Identify which cell holds the provided text, then report its (x, y) central coordinate. 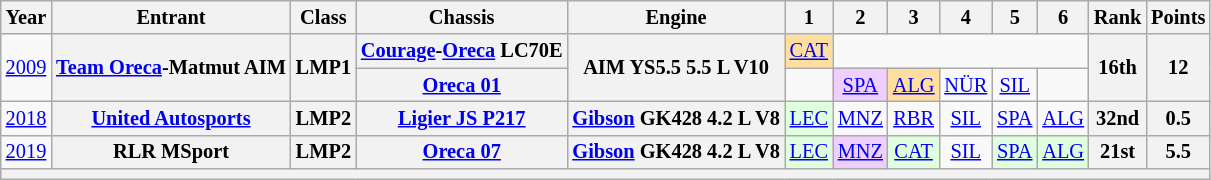
1 (809, 17)
Year (26, 17)
Courage-Oreca LC70E (462, 51)
Ligier JS P217 (462, 118)
Entrant (171, 17)
4 (966, 17)
21st (1118, 152)
Team Oreca-Matmut AIM (171, 68)
0.5 (1178, 118)
RBR (914, 118)
Chassis (462, 17)
RLR MSport (171, 152)
NÜR (966, 85)
Oreca 07 (462, 152)
Engine (676, 17)
2019 (26, 152)
Rank (1118, 17)
2018 (26, 118)
16th (1118, 68)
Points (1178, 17)
LMP1 (324, 68)
5.5 (1178, 152)
2009 (26, 68)
AIM YS5.5 5.5 L V10 (676, 68)
2 (860, 17)
Oreca 01 (462, 85)
32nd (1118, 118)
6 (1063, 17)
5 (1014, 17)
United Autosports (171, 118)
3 (914, 17)
12 (1178, 68)
Class (324, 17)
